Output the [x, y] coordinate of the center of the cell containing the given text.  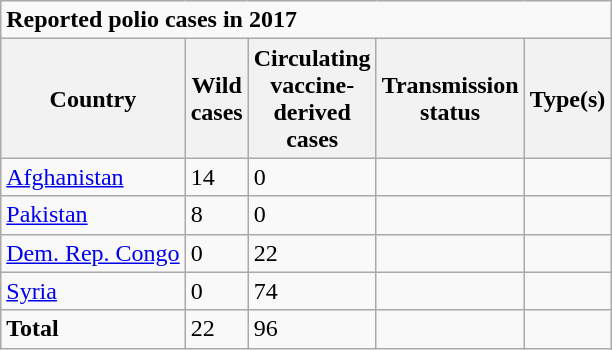
14 [216, 177]
8 [216, 215]
Afghanistan [93, 177]
Type(s) [568, 98]
Dem. Rep. Congo [93, 253]
74 [312, 291]
Total [93, 329]
Reported polio cases in 2017 [306, 20]
Circulatingvaccine-derivedcases [312, 98]
96 [312, 329]
Pakistan [93, 215]
Syria [93, 291]
Transmissionstatus [450, 98]
Country [93, 98]
Wildcases [216, 98]
